Determine the [x, y] coordinate at the center of the cell enclosing the given text.  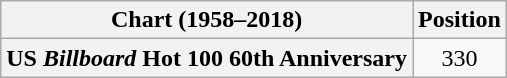
330 [460, 58]
US Billboard Hot 100 60th Anniversary [207, 58]
Chart (1958–2018) [207, 20]
Position [460, 20]
